Identify which cell holds the provided text, then report its [x, y] central coordinate. 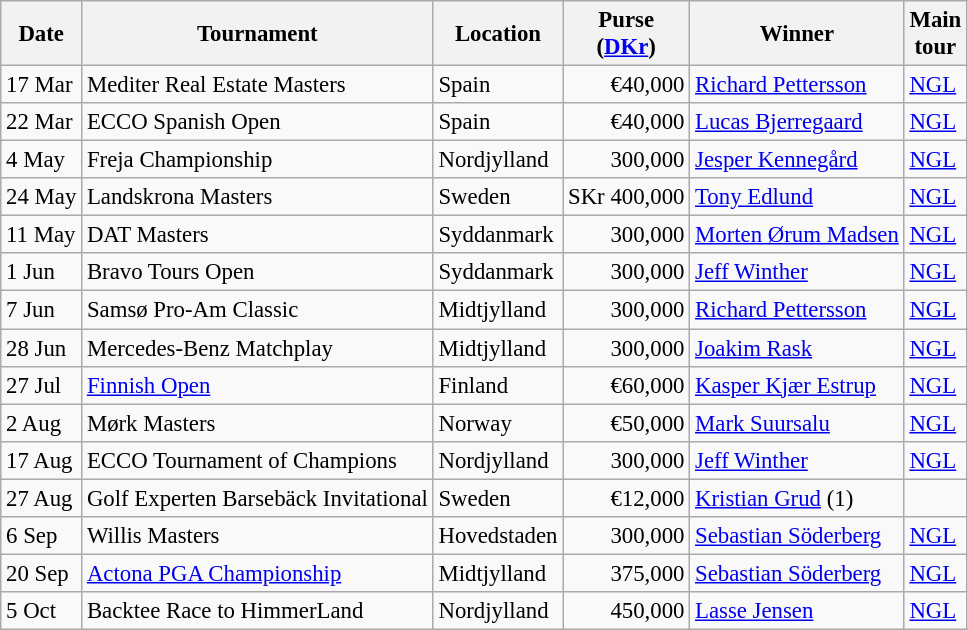
5 Oct [42, 611]
Samsø Pro-Am Classic [258, 310]
Actona PGA Championship [258, 573]
€60,000 [626, 385]
1 Jun [42, 273]
Bravo Tours Open [258, 273]
Mediter Real Estate Masters [258, 85]
7 Jun [42, 310]
24 May [42, 197]
Location [498, 34]
20 Sep [42, 573]
Willis Masters [258, 536]
2 Aug [42, 423]
22 Mar [42, 122]
Purse(DKr) [626, 34]
Lucas Bjerregaard [797, 122]
Winner [797, 34]
Backtee Race to HimmerLand [258, 611]
17 Aug [42, 460]
Finnish Open [258, 385]
Landskrona Masters [258, 197]
Mercedes-Benz Matchplay [258, 348]
Jesper Kennegård [797, 160]
Mørk Masters [258, 423]
DAT Masters [258, 235]
27 Jul [42, 385]
Kasper Kjær Estrup [797, 385]
Mark Suursalu [797, 423]
28 Jun [42, 348]
Maintour [936, 34]
4 May [42, 160]
Golf Experten Barsebäck Invitational [258, 498]
Norway [498, 423]
11 May [42, 235]
Joakim Rask [797, 348]
Finland [498, 385]
€12,000 [626, 498]
SKr 400,000 [626, 197]
€50,000 [626, 423]
Kristian Grud (1) [797, 498]
450,000 [626, 611]
Lasse Jensen [797, 611]
ECCO Spanish Open [258, 122]
6 Sep [42, 536]
375,000 [626, 573]
Tournament [258, 34]
Tony Edlund [797, 197]
27 Aug [42, 498]
Hovedstaden [498, 536]
ECCO Tournament of Champions [258, 460]
17 Mar [42, 85]
Date [42, 34]
Morten Ørum Madsen [797, 235]
Freja Championship [258, 160]
